Determine the [X, Y] coordinate at the center of the cell enclosing the given text.  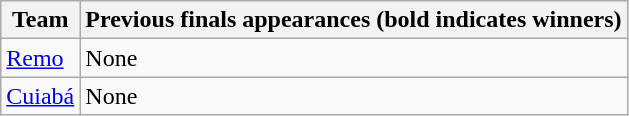
Cuiabá [40, 96]
Team [40, 20]
Remo [40, 58]
Previous finals appearances (bold indicates winners) [354, 20]
